Scan for the cell matching the given text and deliver its [x, y] coordinate at center. 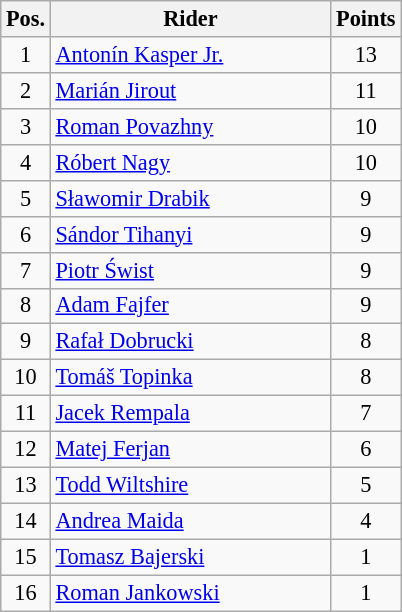
Matej Ferjan [190, 450]
Róbert Nagy [190, 162]
Points [366, 19]
Marián Jirout [190, 90]
Andrea Maida [190, 521]
Antonín Kasper Jr. [190, 55]
Rider [190, 19]
12 [26, 450]
Pos. [26, 19]
16 [26, 593]
Tomáš Topinka [190, 378]
Jacek Rempala [190, 414]
15 [26, 557]
Sándor Tihanyi [190, 234]
Sławomir Drabik [190, 198]
Todd Wiltshire [190, 485]
Piotr Świst [190, 270]
2 [26, 90]
Roman Povazhny [190, 126]
Rafał Dobrucki [190, 342]
14 [26, 521]
Roman Jankowski [190, 593]
Adam Fajfer [190, 306]
3 [26, 126]
Tomasz Bajerski [190, 557]
